Detect which cell encompasses the target text, then output its [x, y] center coordinate. 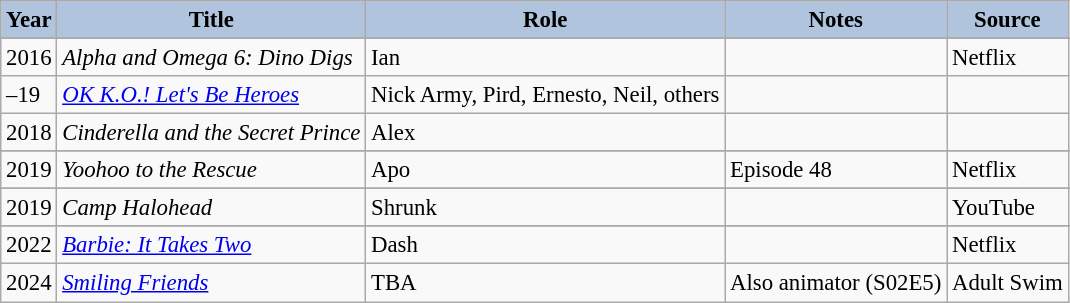
Yoohoo to the Rescue [212, 170]
Year [29, 20]
Notes [836, 20]
Alpha and Omega 6: Dino Digs [212, 58]
YouTube [1008, 208]
Dash [546, 245]
2016 [29, 58]
Smiling Friends [212, 283]
2024 [29, 283]
–19 [29, 95]
Cinderella and the Secret Prince [212, 133]
Camp Halohead [212, 208]
Alex [546, 133]
Apo [546, 170]
Adult Swim [1008, 283]
Shrunk [546, 208]
Source [1008, 20]
2018 [29, 133]
TBA [546, 283]
Barbie: It Takes Two [212, 245]
Episode 48 [836, 170]
Nick Army, Pird, Ernesto, Neil, others [546, 95]
Title [212, 20]
2022 [29, 245]
Ian [546, 58]
Also animator (S02E5) [836, 283]
OK K.O.! Let's Be Heroes [212, 95]
Role [546, 20]
